Provide the (X, Y) coordinate of the cell's center where the given text is located.  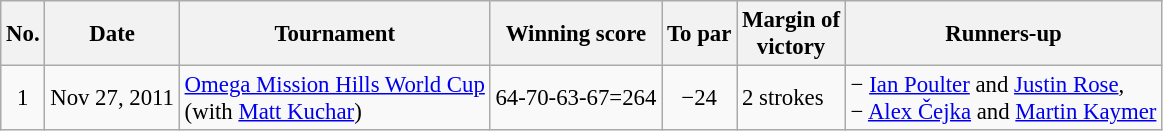
Margin ofvictory (792, 34)
Runners-up (1003, 34)
No. (23, 34)
64-70-63-67=264 (576, 98)
2 strokes (792, 98)
Omega Mission Hills World Cup(with Matt Kuchar) (334, 98)
− Ian Poulter and Justin Rose, − Alex Čejka and Martin Kaymer (1003, 98)
Date (112, 34)
Tournament (334, 34)
To par (700, 34)
1 (23, 98)
Winning score (576, 34)
Nov 27, 2011 (112, 98)
−24 (700, 98)
